Extract the [X, Y] coordinate from the center of the cell holding the provided text.  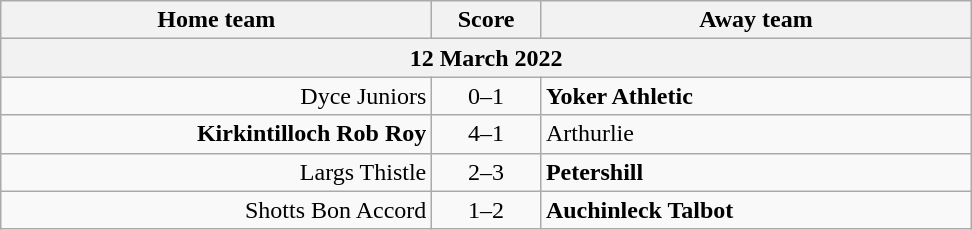
Home team [216, 20]
Kirkintilloch Rob Roy [216, 134]
Yoker Athletic [756, 96]
4–1 [486, 134]
Dyce Juniors [216, 96]
Score [486, 20]
Auchinleck Talbot [756, 210]
0–1 [486, 96]
Largs Thistle [216, 172]
12 March 2022 [486, 58]
1–2 [486, 210]
Away team [756, 20]
Arthurlie [756, 134]
Shotts Bon Accord [216, 210]
Petershill [756, 172]
2–3 [486, 172]
